Output the [x, y] coordinate of the center of the cell containing the given text.  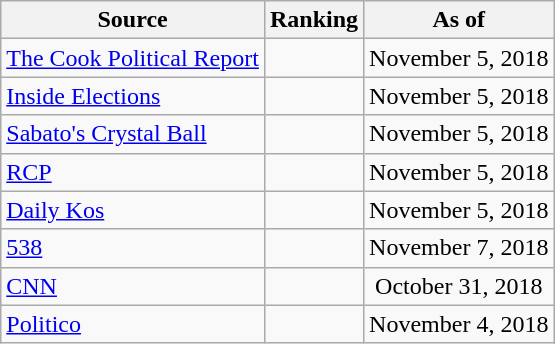
CNN [133, 286]
Daily Kos [133, 210]
538 [133, 248]
Ranking [314, 20]
October 31, 2018 [459, 286]
Politico [133, 324]
RCP [133, 172]
The Cook Political Report [133, 58]
November 7, 2018 [459, 248]
As of [459, 20]
November 4, 2018 [459, 324]
Source [133, 20]
Inside Elections [133, 96]
Sabato's Crystal Ball [133, 134]
